Find where the given text appears and provide that cell's center as [x, y] coordinate. 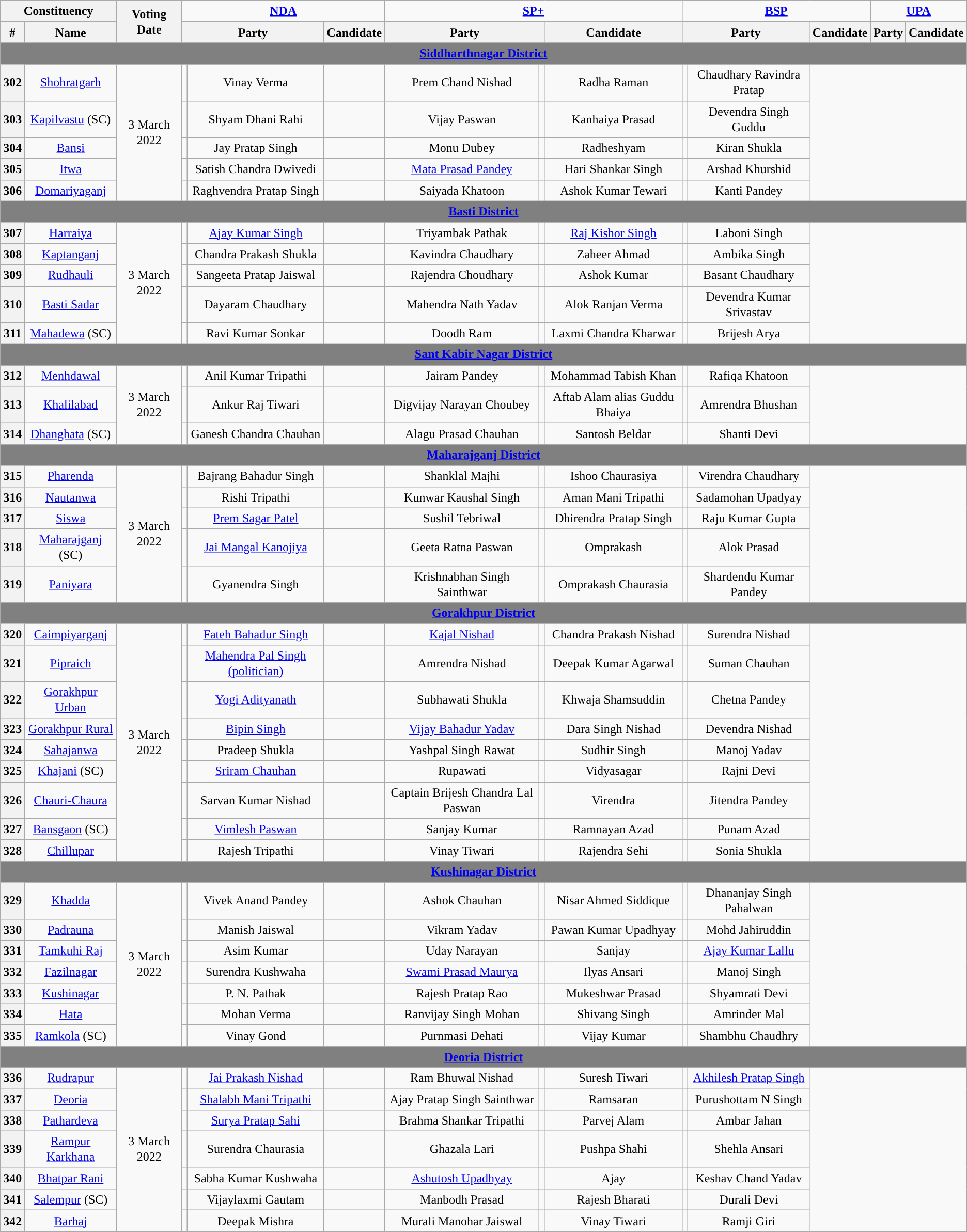
Menhdawal [71, 376]
Purushottam N Singh [749, 1099]
Subhawati Shukla [462, 699]
332 [12, 972]
Deepak Mishra [256, 1221]
Khadda [71, 901]
Chetna Pandey [749, 699]
Nautanwa [71, 497]
Dhirendra Pratap Singh [614, 519]
Shehla Ansari [749, 1150]
Captain Brijesh Chandra Lal Paswan [462, 801]
Vijay Paswan [462, 119]
Vivek Anand Pandey [256, 901]
Purnmasi Dehati [462, 1035]
328 [12, 850]
341 [12, 1199]
Bansgaon (SC) [71, 830]
342 [12, 1221]
334 [12, 1015]
Ankur Raj Tiwari [256, 405]
Kaptanganj [71, 254]
Constituency [59, 11]
Pushpa Shahi [614, 1150]
Ambika Singh [749, 254]
Bansi [71, 148]
309 [12, 275]
Deoria [71, 1099]
Kunwar Kaushal Singh [462, 497]
330 [12, 930]
Basti Sadar [71, 305]
339 [12, 1150]
338 [12, 1121]
Jay Pratap Singh [256, 148]
Suman Chauhan [749, 663]
318 [12, 548]
Surendra Kushwaha [256, 972]
Satish Chandra Dwivedi [256, 169]
Vijay Kumar [614, 1035]
323 [12, 728]
Brijesh Arya [749, 334]
Devendra Singh Guddu [749, 119]
313 [12, 405]
Basant Chaudhary [749, 275]
Barhaj [71, 1221]
Jitendra Pandey [749, 801]
Santosh Beldar [614, 434]
Rajesh Bharati [614, 1199]
Chauri-Chaura [71, 801]
Salempur (SC) [71, 1199]
Rajendra Sehi [614, 850]
Jairam Pandey [462, 376]
Ishoo Chaurasiya [614, 476]
Punam Azad [749, 830]
Bipin Singh [256, 728]
307 [12, 232]
NDA [283, 11]
Rudhauli [71, 275]
Shivang Singh [614, 1015]
Ramnayan Azad [614, 830]
Ganesh Chandra Chauhan [256, 434]
Ramkola (SC) [71, 1035]
Ashok Kumar [614, 275]
Yogi Adityanath [256, 699]
Amrinder Mal [749, 1015]
Ravi Kumar Sonkar [256, 334]
Saiyada Khatoon [462, 190]
Hata [71, 1015]
Ajay Kumar Lallu [749, 950]
312 [12, 376]
304 [12, 148]
Mukeshwar Prasad [614, 993]
Vijay Bahadur Yadav [462, 728]
322 [12, 699]
Mohan Verma [256, 1015]
Alagu Prasad Chauhan [462, 434]
Jai Mangal Kanojiya [256, 548]
Mahendra Nath Yadav [462, 305]
Gorakhpur District [484, 613]
Aman Mani Tripathi [614, 497]
Vikram Yadav [462, 930]
Kanti Pandey [749, 190]
325 [12, 772]
Mahadewa (SC) [71, 334]
Virendra Chaudhary [749, 476]
Dhananjay Singh Pahalwan [749, 901]
Chandra Prakash Nishad [614, 634]
Pharenda [71, 476]
311 [12, 334]
Digvijay Narayan Choubey [462, 405]
Devendra Nishad [749, 728]
Rajendra Choudhary [462, 275]
Manoj Yadav [749, 750]
316 [12, 497]
Swami Prasad Maurya [462, 972]
Nisar Ahmed Siddique [614, 901]
Sangeeta Pratap Jaiswal [256, 275]
Surya Pratap Sahi [256, 1121]
Ambar Jahan [749, 1121]
319 [12, 584]
Shyamrati Devi [749, 993]
Sabha Kumar Kushwaha [256, 1179]
P. N. Pathak [256, 993]
Shambhu Chaudhry [749, 1035]
Name [71, 32]
Fateh Bahadur Singh [256, 634]
Khwaja Shamsuddin [614, 699]
Mohammad Tabish Khan [614, 376]
Radha Raman [614, 83]
Rafiqa Khatoon [749, 376]
326 [12, 801]
Brahma Shankar Tripathi [462, 1121]
Dara Singh Nishad [614, 728]
317 [12, 519]
306 [12, 190]
Radheshyam [614, 148]
Caimpiyarganj [71, 634]
Khalilabad [71, 405]
Suresh Tiwari [614, 1078]
336 [12, 1078]
Amrendra Bhushan [749, 405]
335 [12, 1035]
Rampur Karkhana [71, 1150]
Asim Kumar [256, 950]
Amrendra Nishad [462, 663]
Sadamohan Upadyay [749, 497]
Ilyas Ansari [614, 972]
Fazilnagar [71, 972]
315 [12, 476]
Harraiya [71, 232]
308 [12, 254]
337 [12, 1099]
Zaheer Ahmad [614, 254]
BSP [776, 11]
Paniyara [71, 584]
Sudhir Singh [614, 750]
Dayaram Chaudhary [256, 305]
Ashok Chauhan [462, 901]
Dhanghata (SC) [71, 434]
Chandra Prakash Shukla [256, 254]
Shohratgarh [71, 83]
Prem Sagar Patel [256, 519]
Vinay Verma [256, 83]
Padrauna [71, 930]
Siddharthnagar District [484, 54]
Anil Kumar Tripathi [256, 376]
Shanti Devi [749, 434]
Maharajganj District [484, 455]
Ranvijay Singh Mohan [462, 1015]
Akhilesh Pratap Singh [749, 1078]
Rajesh Tripathi [256, 850]
Triyambak Pathak [462, 232]
Pathardeva [71, 1121]
# [12, 32]
Hari Shankar Singh [614, 169]
Ashok Kumar Tewari [614, 190]
Gorakhpur Rural [71, 728]
Ajay Kumar Singh [256, 232]
Bajrang Bahadur Singh [256, 476]
Domariyaganj [71, 190]
Raghvendra Pratap Singh [256, 190]
331 [12, 950]
Kiran Shukla [749, 148]
Gyanendra Singh [256, 584]
Sriram Chauhan [256, 772]
SP+ [534, 11]
Parvej Alam [614, 1121]
Deoria District [484, 1057]
Shalabh Mani Tripathi [256, 1099]
Krishnabhan Singh Sainthwar [462, 584]
Devendra Kumar Srivastav [749, 305]
Virendra [614, 801]
Manish Jaiswal [256, 930]
Kushinagar District [484, 872]
Aftab Alam alias Guddu Bhaiya [614, 405]
Sonia Shukla [749, 850]
340 [12, 1179]
Ghazala Lari [462, 1150]
Kajal Nishad [462, 634]
Sanjay Kumar [462, 830]
Keshav Chand Yadav [749, 1179]
Alok Ranjan Verma [614, 305]
Geeta Ratna Paswan [462, 548]
Shardendu Kumar Pandey [749, 584]
Rishi Tripathi [256, 497]
Jai Prakash Nishad [256, 1078]
Durali Devi [749, 1199]
Rupawati [462, 772]
Surendra Nishad [749, 634]
Itwa [71, 169]
Manoj Singh [749, 972]
Ajay [614, 1179]
UPA [918, 11]
Doodh Ram [462, 334]
Omprakash [614, 548]
Murali Manohar Jaiswal [462, 1221]
Prem Chand Nishad [462, 83]
Mata Prasad Pandey [462, 169]
Laboni Singh [749, 232]
Vijaylaxmi Gautam [256, 1199]
Basti District [484, 212]
Bhatpar Rani [71, 1179]
Siswa [71, 519]
321 [12, 663]
Khajani (SC) [71, 772]
Kushinagar [71, 993]
Ramji Giri [749, 1221]
Gorakhpur Urban [71, 699]
Rajesh Pratap Rao [462, 993]
Rudrapur [71, 1078]
Monu Dubey [462, 148]
Ashutosh Upadhyay [462, 1179]
Deepak Kumar Agarwal [614, 663]
Sushil Tebriwal [462, 519]
Sanjay [614, 950]
Maharajganj (SC) [71, 548]
Laxmi Chandra Kharwar [614, 334]
Raj Kishor Singh [614, 232]
Omprakash Chaurasia [614, 584]
Manbodh Prasad [462, 1199]
Ajay Pratap Singh Sainthwar [462, 1099]
Vinay Gond [256, 1035]
324 [12, 750]
Sarvan Kumar Nishad [256, 801]
Yashpal Singh Rawat [462, 750]
329 [12, 901]
Pradeep Shukla [256, 750]
Tamkuhi Raj [71, 950]
Chillupar [71, 850]
Pipraich [71, 663]
310 [12, 305]
Chaudhary Ravindra Pratap [749, 83]
Raju Kumar Gupta [749, 519]
Mahendra Pal Singh (politician) [256, 663]
333 [12, 993]
327 [12, 830]
320 [12, 634]
314 [12, 434]
Shanklal Majhi [462, 476]
Kapilvastu (SC) [71, 119]
Uday Narayan [462, 950]
Vidyasagar [614, 772]
303 [12, 119]
Sahajanwa [71, 750]
Ramsaran [614, 1099]
Vimlesh Paswan [256, 830]
Kavindra Chaudhary [462, 254]
Voting Date [149, 22]
Ram Bhuwal Nishad [462, 1078]
Alok Prasad [749, 548]
302 [12, 83]
305 [12, 169]
Kanhaiya Prasad [614, 119]
Sant Kabir Nagar District [484, 354]
Pawan Kumar Upadhyay [614, 930]
Shyam Dhani Rahi [256, 119]
Surendra Chaurasia [256, 1150]
Rajni Devi [749, 772]
Arshad Khurshid [749, 169]
Mohd Jahiruddin [749, 930]
